Extract the [x, y] coordinate from the center of the cell holding the provided text.  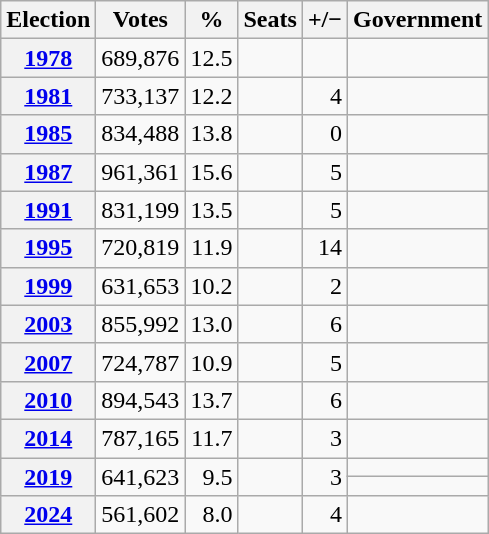
Seats [270, 20]
561,602 [140, 515]
0 [324, 134]
1985 [48, 134]
689,876 [140, 58]
11.9 [212, 248]
13.7 [212, 400]
631,653 [140, 286]
2024 [48, 515]
733,137 [140, 96]
13.8 [212, 134]
720,819 [140, 248]
15.6 [212, 172]
10.2 [212, 286]
2010 [48, 400]
% [212, 20]
1999 [48, 286]
14 [324, 248]
Government [417, 20]
1987 [48, 172]
641,623 [140, 477]
13.5 [212, 210]
+/− [324, 20]
2019 [48, 477]
834,488 [140, 134]
8.0 [212, 515]
1995 [48, 248]
787,165 [140, 438]
894,543 [140, 400]
13.0 [212, 324]
2003 [48, 324]
724,787 [140, 362]
831,199 [140, 210]
Election [48, 20]
855,992 [140, 324]
9.5 [212, 477]
2014 [48, 438]
1978 [48, 58]
11.7 [212, 438]
12.5 [212, 58]
1991 [48, 210]
2 [324, 286]
12.2 [212, 96]
961,361 [140, 172]
10.9 [212, 362]
Votes [140, 20]
2007 [48, 362]
1981 [48, 96]
